From the cell containing the given text, extract its center point as (x, y) coordinate. 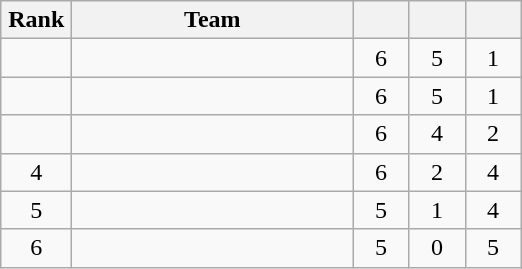
Rank (36, 20)
0 (437, 248)
Team (212, 20)
